Detect which cell encompasses the target text, then output its [x, y] center coordinate. 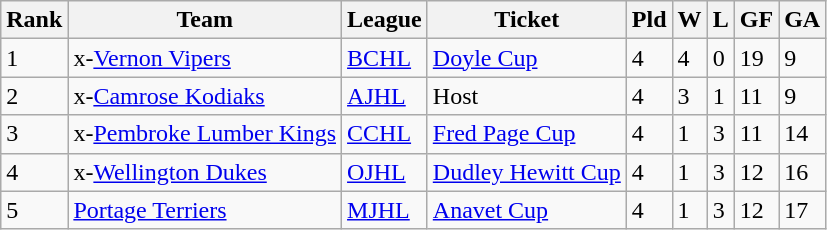
Pld [649, 20]
Doyle Cup [526, 58]
BCHL [385, 58]
Team [205, 20]
x-Vernon Vipers [205, 58]
16 [802, 172]
17 [802, 210]
2 [34, 96]
MJHL [385, 210]
GA [802, 20]
Rank [34, 20]
14 [802, 134]
5 [34, 210]
GF [756, 20]
AJHL [385, 96]
L [720, 20]
19 [756, 58]
Portage Terriers [205, 210]
Ticket [526, 20]
Anavet Cup [526, 210]
x-Camrose Kodiaks [205, 96]
League [385, 20]
CCHL [385, 134]
OJHL [385, 172]
Fred Page Cup [526, 134]
x-Pembroke Lumber Kings [205, 134]
x-Wellington Dukes [205, 172]
0 [720, 58]
W [690, 20]
Dudley Hewitt Cup [526, 172]
Host [526, 96]
